For the text-containing cell, return its midpoint in [x, y] coordinate format. 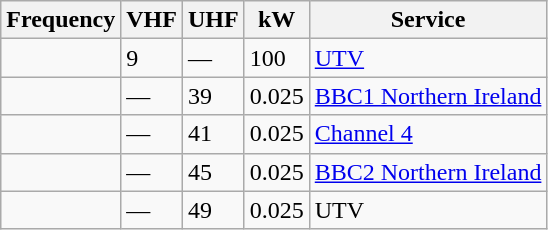
kW [276, 20]
49 [213, 210]
VHF [152, 20]
41 [213, 134]
9 [152, 58]
BBC1 Northern Ireland [428, 96]
100 [276, 58]
UHF [213, 20]
Service [428, 20]
Channel 4 [428, 134]
Frequency [61, 20]
39 [213, 96]
45 [213, 172]
BBC2 Northern Ireland [428, 172]
